Return the [X, Y] coordinate for the center point of the cell that contains the specified text.  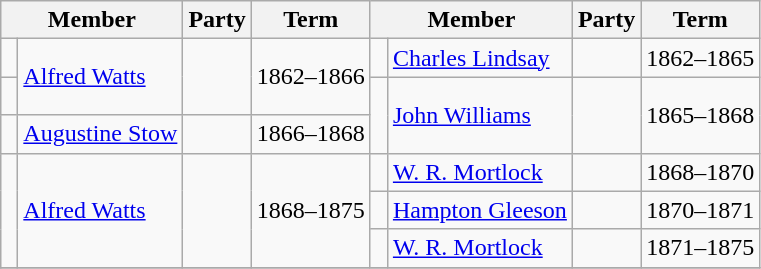
Hampton Gleeson [480, 210]
Augustine Stow [100, 134]
Charles Lindsay [480, 58]
1862–1866 [310, 77]
1865–1868 [700, 115]
1866–1868 [310, 134]
1868–1870 [700, 172]
1870–1871 [700, 210]
1868–1875 [310, 210]
John Williams [480, 115]
1871–1875 [700, 248]
1862–1865 [700, 58]
